Find where the given text appears and provide that cell's center as [x, y] coordinate. 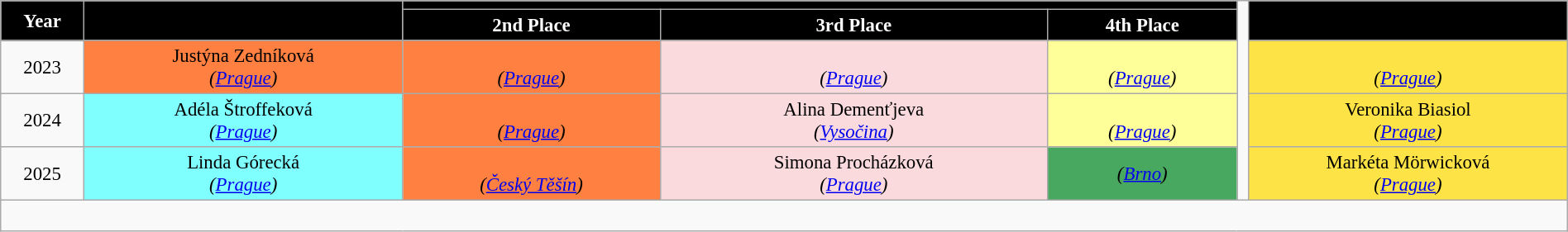
2023 [43, 68]
Year [43, 21]
Alina Demenťjeva(Vysočina) [853, 121]
(Brno) [1142, 173]
2024 [43, 121]
2025 [43, 173]
Markéta Mörwicková(Prague) [1408, 173]
Simona Procházková(Prague) [853, 173]
2nd Place [531, 26]
Justýna Zedníková(Prague) [243, 68]
Adéla Štroffeková(Prague) [243, 121]
3rd Place [853, 26]
4th Place [1142, 26]
Linda Górecká(Prague) [243, 173]
(Český Těšín) [531, 173]
Veronika Biasiol(Prague) [1408, 121]
